Identify which cell holds the provided text, then report its [X, Y] central coordinate. 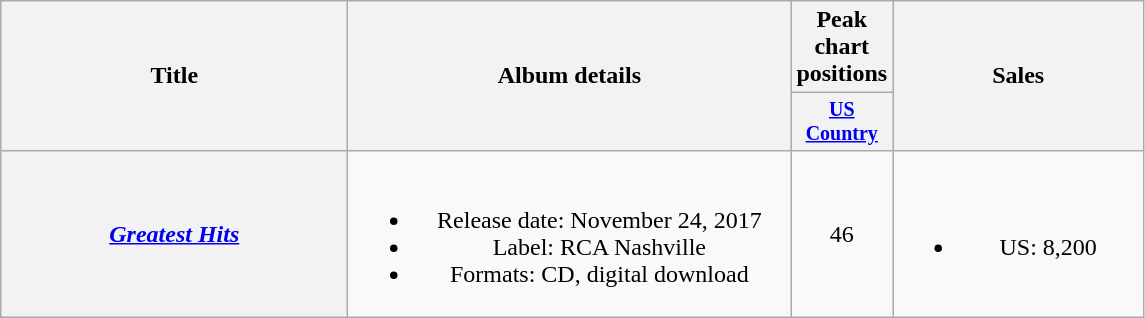
46 [842, 234]
Greatest Hits [174, 234]
Album details [570, 76]
Title [174, 76]
Sales [1018, 76]
Peak chart positions [842, 47]
US: 8,200 [1018, 234]
Release date: November 24, 2017Label: RCA NashvilleFormats: CD, digital download [570, 234]
US Country [842, 122]
